Determine the (x, y) coordinate at the center of the cell enclosing the given text.  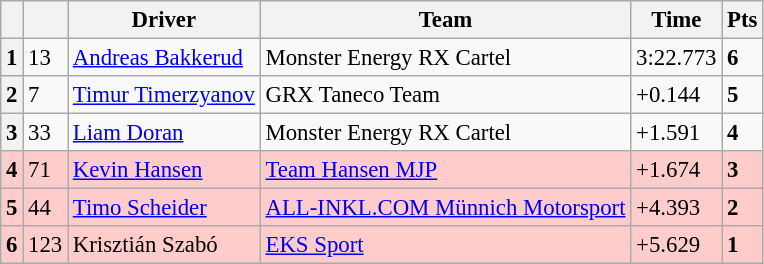
Team (446, 20)
+4.393 (676, 208)
+1.591 (676, 133)
Driver (164, 20)
Timur Timerzyanov (164, 95)
7 (46, 95)
+1.674 (676, 170)
Time (676, 20)
33 (46, 133)
Timo Scheider (164, 208)
13 (46, 58)
Liam Doran (164, 133)
3:22.773 (676, 58)
71 (46, 170)
44 (46, 208)
+0.144 (676, 95)
+5.629 (676, 245)
Andreas Bakkerud (164, 58)
ALL-INKL.COM Münnich Motorsport (446, 208)
Pts (742, 20)
Krisztián Szabó (164, 245)
GRX Taneco Team (446, 95)
EKS Sport (446, 245)
123 (46, 245)
Team Hansen MJP (446, 170)
Kevin Hansen (164, 170)
